Output the (X, Y) coordinate of the center of the cell containing the given text.  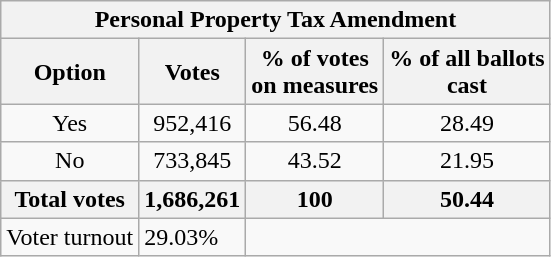
28.49 (467, 123)
Personal Property Tax Amendment (276, 20)
Voter turnout (70, 237)
No (70, 161)
Option (70, 72)
Total votes (70, 199)
733,845 (192, 161)
29.03% (192, 237)
1,686,261 (192, 199)
Votes (192, 72)
43.52 (315, 161)
% of voteson measures (315, 72)
21.95 (467, 161)
952,416 (192, 123)
Yes (70, 123)
56.48 (315, 123)
% of all ballotscast (467, 72)
50.44 (467, 199)
100 (315, 199)
